Return (X, Y) of the center of cell containing provided text 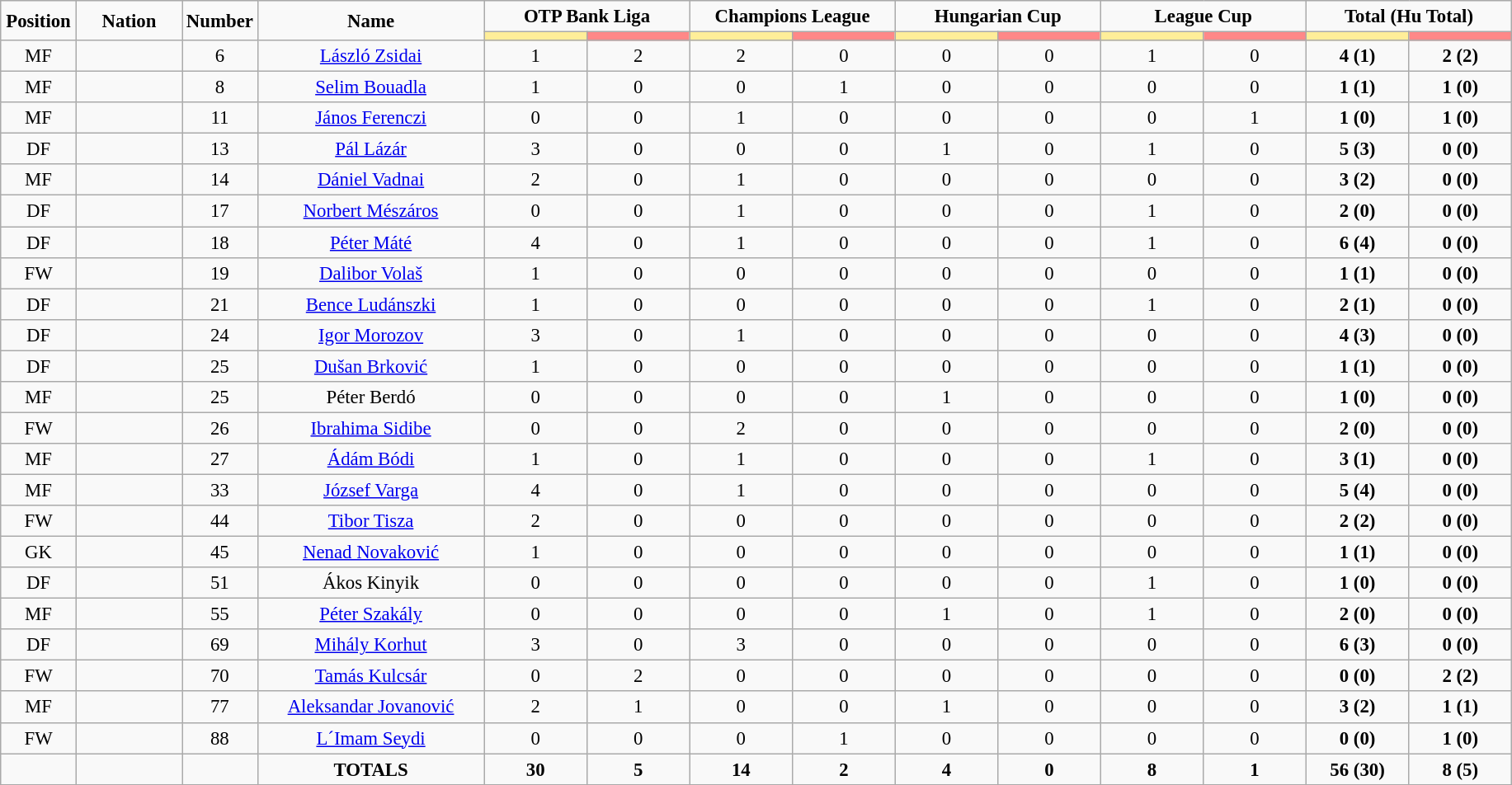
45 (220, 552)
OTP Bank Liga (587, 16)
Norbert Mészáros (371, 211)
János Ferenczi (371, 118)
6 (4) (1358, 242)
44 (220, 521)
88 (220, 738)
56 (30) (1358, 769)
77 (220, 707)
Péter Máté (371, 242)
55 (220, 614)
Selim Bouadla (371, 87)
30 (536, 769)
33 (220, 490)
Ádám Bódi (371, 459)
Number (220, 21)
21 (220, 304)
4 (1) (1358, 56)
Aleksandar Jovanović (371, 707)
L´Imam Seydi (371, 738)
József Varga (371, 490)
Total (Hu Total) (1409, 16)
Ibrahima Sidibe (371, 428)
Dalibor Volaš (371, 273)
László Zsidai (371, 56)
69 (220, 645)
Mihály Korhut (371, 645)
Ákos Kinyik (371, 583)
27 (220, 459)
26 (220, 428)
Hungarian Cup (998, 16)
Nation (129, 21)
Tamás Kulcsár (371, 676)
Tibor Tisza (371, 521)
2 (1) (1358, 304)
Péter Berdó (371, 397)
Dániel Vadnai (371, 181)
Champions League (792, 16)
Bence Ludánszki (371, 304)
Position (39, 21)
Name (371, 21)
5 (4) (1358, 490)
Nenad Novaković (371, 552)
Dušan Brković (371, 366)
TOTALS (371, 769)
Igor Morozov (371, 335)
13 (220, 149)
GK (39, 552)
6 (3) (1358, 645)
3 (1) (1358, 459)
Péter Szakály (371, 614)
League Cup (1203, 16)
4 (3) (1358, 335)
70 (220, 676)
8 (5) (1460, 769)
18 (220, 242)
19 (220, 273)
17 (220, 211)
24 (220, 335)
6 (220, 56)
5 (3) (1358, 149)
11 (220, 118)
5 (638, 769)
51 (220, 583)
Pál Lázár (371, 149)
